Locate the cell with the specified text and output its (X, Y) center coordinate. 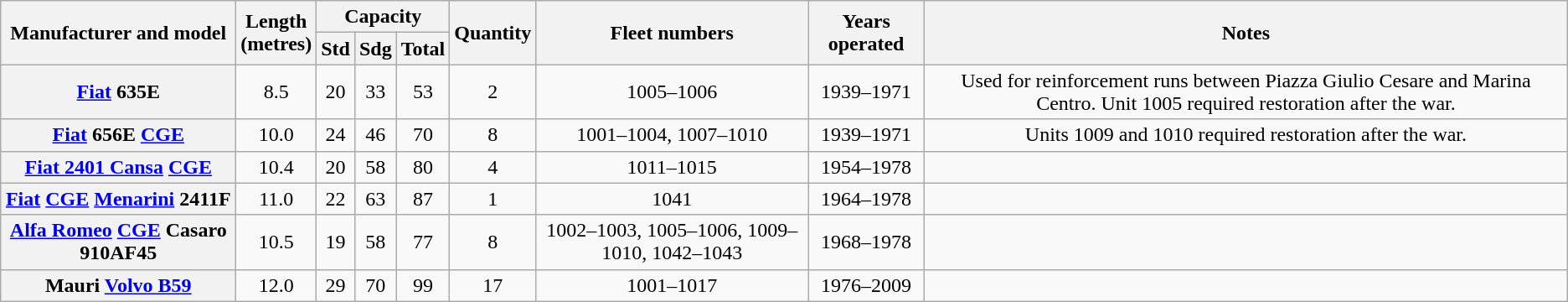
11.0 (276, 199)
Total (423, 49)
24 (336, 135)
77 (423, 242)
Quantity (493, 33)
1954–1978 (866, 167)
Alfa Romeo CGE Casaro 910AF45 (119, 242)
1041 (672, 199)
22 (336, 199)
1001–1017 (672, 285)
1964–1978 (866, 199)
Mauri Volvo B59 (119, 285)
Years operated (866, 33)
19 (336, 242)
4 (493, 167)
Fleet numbers (672, 33)
Fiat 2401 Cansa CGE (119, 167)
33 (375, 92)
53 (423, 92)
1002–1003, 1005–1006, 1009–1010, 1042–1043 (672, 242)
Used for reinforcement runs between Piazza Giulio Cesare and Marina Centro. Unit 1005 required restoration after the war. (1246, 92)
Fiat CGE Menarini 2411F (119, 199)
1011–1015 (672, 167)
Units 1009 and 1010 required restoration after the war. (1246, 135)
10.4 (276, 167)
1976–2009 (866, 285)
99 (423, 285)
1005–1006 (672, 92)
17 (493, 285)
Notes (1246, 33)
2 (493, 92)
Fiat 635E (119, 92)
80 (423, 167)
Length(metres) (276, 33)
63 (375, 199)
10.0 (276, 135)
1 (493, 199)
Fiat 656E CGE (119, 135)
8.5 (276, 92)
1968–1978 (866, 242)
29 (336, 285)
1001–1004, 1007–1010 (672, 135)
Capacity (384, 17)
12.0 (276, 285)
Std (336, 49)
46 (375, 135)
Manufacturer and model (119, 33)
87 (423, 199)
10.5 (276, 242)
Sdg (375, 49)
